Determine the [X, Y] coordinate at the center of the cell enclosing the given text.  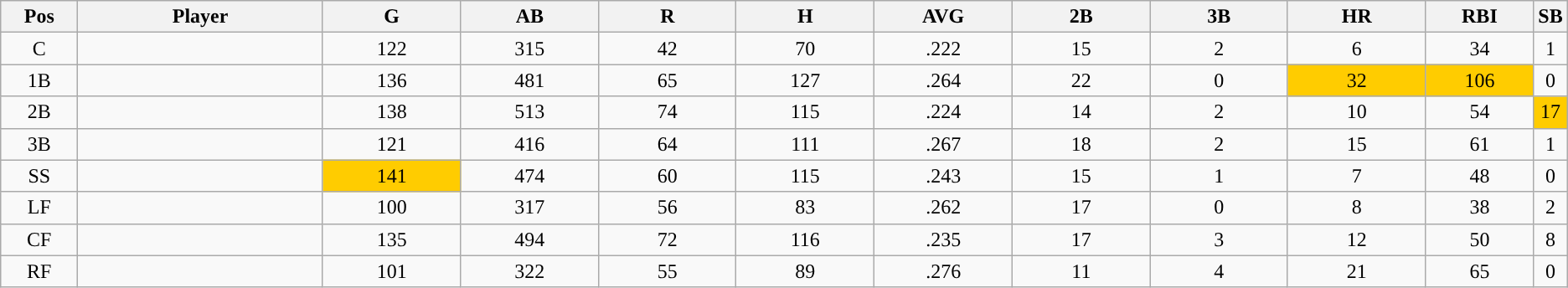
RBI [1479, 17]
RF [39, 271]
G [392, 17]
106 [1479, 80]
48 [1479, 176]
.262 [943, 208]
18 [1081, 144]
11 [1081, 271]
89 [806, 271]
38 [1479, 208]
121 [392, 144]
SS [39, 176]
34 [1479, 49]
474 [529, 176]
H [806, 17]
.224 [943, 112]
50 [1479, 239]
494 [529, 239]
1B [39, 80]
111 [806, 144]
32 [1357, 80]
12 [1357, 239]
10 [1357, 112]
141 [392, 176]
127 [806, 80]
64 [668, 144]
322 [529, 271]
C [39, 49]
.222 [943, 49]
.235 [943, 239]
.264 [943, 80]
135 [392, 239]
101 [392, 271]
72 [668, 239]
HR [1357, 17]
Pos [39, 17]
4 [1219, 271]
116 [806, 239]
54 [1479, 112]
60 [668, 176]
Player [201, 17]
42 [668, 49]
315 [529, 49]
SB [1551, 17]
22 [1081, 80]
LF [39, 208]
55 [668, 271]
70 [806, 49]
416 [529, 144]
AB [529, 17]
21 [1357, 271]
CF [39, 239]
138 [392, 112]
122 [392, 49]
481 [529, 80]
.267 [943, 144]
61 [1479, 144]
R [668, 17]
AVG [943, 17]
.276 [943, 271]
7 [1357, 176]
56 [668, 208]
100 [392, 208]
83 [806, 208]
136 [392, 80]
74 [668, 112]
.243 [943, 176]
317 [529, 208]
14 [1081, 112]
513 [529, 112]
6 [1357, 49]
3 [1219, 239]
